Identify which cell holds the provided text, then report its (x, y) central coordinate. 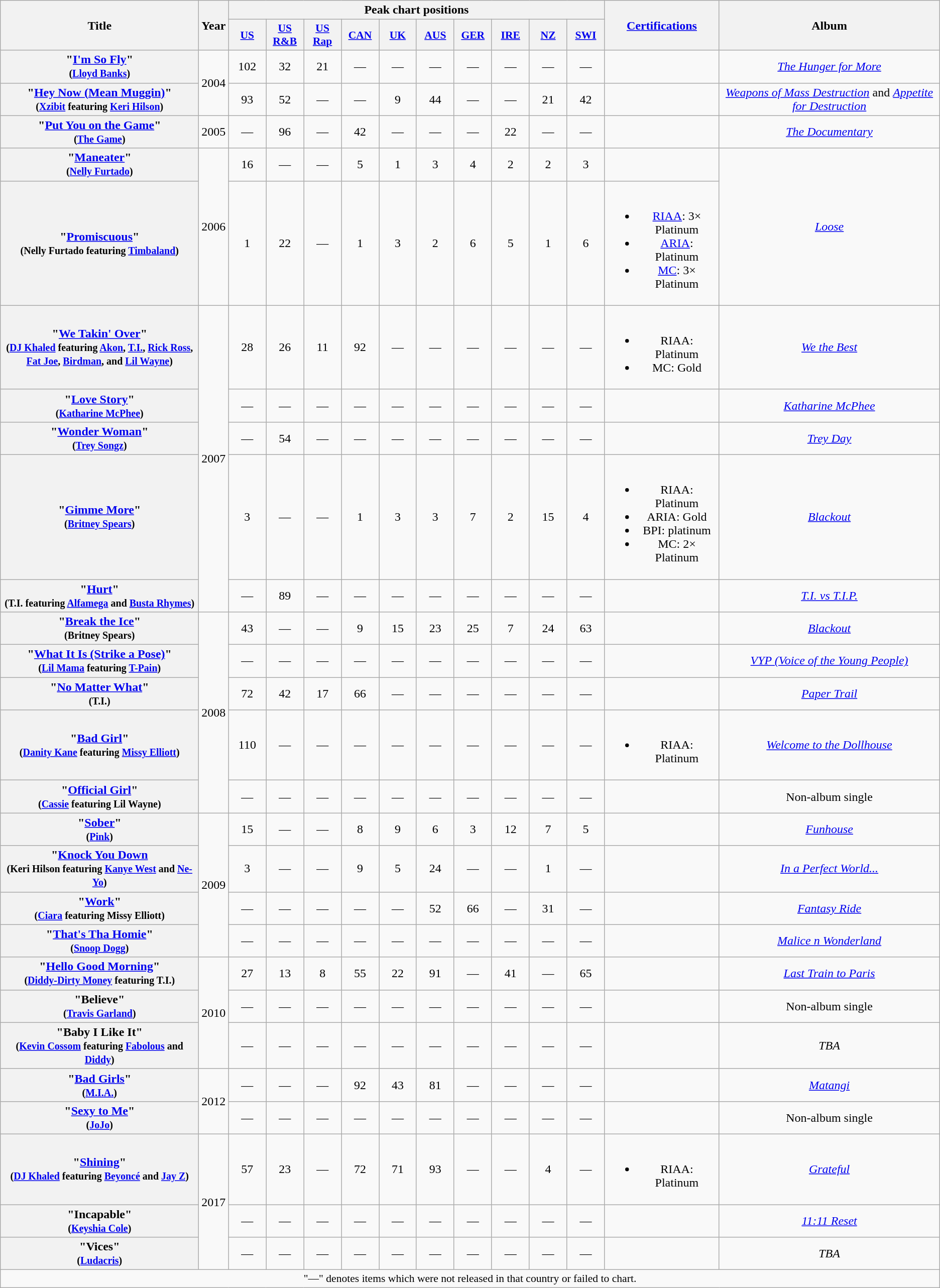
"Hello Good Morning"(Diddy-Dirty Money featuring T.I.) (99, 973)
25 (473, 629)
"Bad Girls"(M.I.A.) (99, 1085)
71 (398, 1169)
Peak chart positions (417, 10)
28 (247, 347)
63 (585, 629)
"Promiscuous"(Nelly Furtado featuring Timbaland) (99, 243)
"Work"(Ciara featuring Missy Elliott) (99, 908)
55 (361, 973)
11 (322, 347)
Malice n Wonderland (830, 941)
The Documentary (830, 132)
"Knock You Down(Keri Hilson featuring Kanye West and Ne-Yo) (99, 869)
Certifications (662, 25)
Weapons of Mass Destruction and Appetite for Destruction (830, 99)
11:11 Reset (830, 1220)
13 (285, 973)
"Incapable"(Keyshia Cole) (99, 1220)
RIAA: 3× PlatinumARIA: PlatinumMC: 3× Platinum (662, 243)
"That's Tha Homie"(Snoop Dogg) (99, 941)
AUS (435, 35)
2007 (214, 458)
44 (435, 99)
57 (247, 1169)
65 (585, 973)
Title (99, 25)
"Hey Now (Mean Muggin)"(Xzibit featuring Keri Hilson) (99, 99)
The Hunger for More (830, 66)
NZ (548, 35)
"Wonder Woman"(Trey Songz) (99, 438)
"Put You on the Game"(The Game) (99, 132)
2017 (214, 1202)
"—" denotes items which were not released in that country or failed to chart. (470, 1279)
VYP (Voice of the Young People) (830, 661)
91 (435, 973)
"Gimme More"(Britney Spears) (99, 517)
"No Matter What"(T.I.) (99, 694)
102 (247, 66)
Welcome to the Dollhouse (830, 745)
Last Train to Paris (830, 973)
UK (398, 35)
RIAA: PlatinumMC: Gold (662, 347)
2005 (214, 132)
"Love Story"(Katharine McPhee) (99, 406)
In a Perfect World... (830, 869)
US (247, 35)
"Sexy to Me"(JoJo) (99, 1118)
"I'm So Fly"(Lloyd Banks) (99, 66)
"Vices"(Ludacris) (99, 1253)
Album (830, 25)
Matangi (830, 1085)
"We Takin' Over"(DJ Khaled featuring Akon, T.I., Rick Ross, Fat Joe, Birdman, and Lil Wayne) (99, 347)
"Break the Ice"(Britney Spears) (99, 629)
Trey Day (830, 438)
2008 (214, 713)
2012 (214, 1101)
2006 (214, 227)
CAN (361, 35)
32 (285, 66)
We the Best (830, 347)
GER (473, 35)
"Sober"(Pink) (99, 830)
110 (247, 745)
"Maneater"(Nelly Furtado) (99, 165)
2010 (214, 1013)
27 (247, 973)
Paper Trail (830, 694)
SWI (585, 35)
2009 (214, 885)
16 (247, 165)
26 (285, 347)
"Hurt"(T.I. featuring Alfamega and Busta Rhymes) (99, 596)
Fantasy Ride (830, 908)
89 (285, 596)
81 (435, 1085)
"Baby I Like It"(Kevin Cossom featuring Fabolous and Diddy) (99, 1045)
96 (285, 132)
RIAA: PlatinumARIA: GoldBPI: platinumMC: 2× Platinum (662, 517)
54 (285, 438)
Year (214, 25)
Katharine McPhee (830, 406)
"Shining"(DJ Khaled featuring Beyoncé and Jay Z) (99, 1169)
"Believe"(Travis Garland) (99, 1006)
Loose (830, 227)
"Official Girl"(Cassie featuring Lil Wayne) (99, 796)
"What It Is (Strike a Pose)"(Lil Mama featuring T-Pain) (99, 661)
31 (548, 908)
T.I. vs T.I.P. (830, 596)
USR&B (285, 35)
17 (322, 694)
"Bad Girl"(Danity Kane featuring Missy Elliott) (99, 745)
Grateful (830, 1169)
IRE (510, 35)
Funhouse (830, 830)
USRap (322, 35)
12 (510, 830)
41 (510, 973)
2004 (214, 83)
